For the text-containing cell, return its midpoint in (x, y) coordinate format. 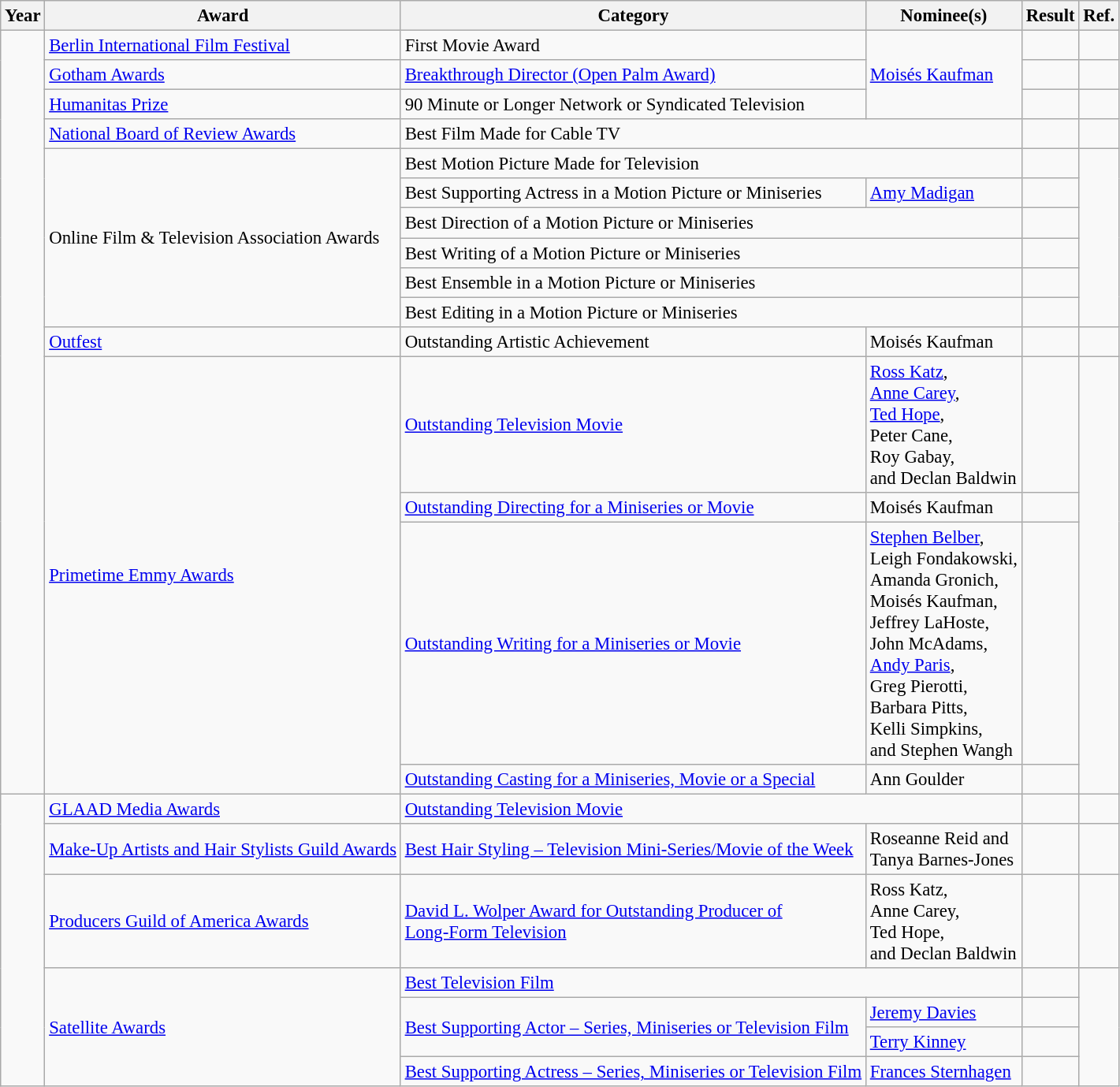
Best Direction of a Motion Picture or Miniseries (711, 223)
Best Writing of a Motion Picture or Miniseries (711, 253)
Ross Katz, Anne Carey, Ted Hope, and Declan Baldwin (943, 922)
Ross Katz, Anne Carey, Ted Hope, Peter Cane, Roy Gabay, and Declan Baldwin (943, 424)
Jeremy Davies (943, 1013)
Primetime Emmy Awards (222, 575)
Result (1050, 16)
Roseanne Reid and Tanya Barnes-Jones (943, 850)
Outfest (222, 341)
Best Supporting Actress in a Motion Picture or Miniseries (633, 193)
First Movie Award (633, 46)
90 Minute or Longer Network or Syndicated Television (633, 105)
Breakthrough Director (Open Palm Award) (633, 75)
Satellite Awards (222, 1027)
Best Motion Picture Made for Television (711, 164)
Terry Kinney (943, 1042)
Gotham Awards (222, 75)
Online Film & Television Association Awards (222, 238)
David L. Wolper Award for Outstanding Producer of Long-Form Television (633, 922)
Ann Goulder (943, 780)
Outstanding Artistic Achievement (633, 341)
Outstanding Casting for a Miniseries, Movie or a Special (633, 780)
Best Editing in a Motion Picture or Miniseries (711, 312)
Make-Up Artists and Hair Stylists Guild Awards (222, 850)
Outstanding Writing for a Miniseries or Movie (633, 643)
National Board of Review Awards (222, 134)
Humanitas Prize (222, 105)
Category (633, 16)
Best Supporting Actor – Series, Miniseries or Television Film (633, 1028)
Berlin International Film Festival (222, 46)
Best Supporting Actress – Series, Miniseries or Television Film (633, 1072)
Outstanding Directing for a Miniseries or Movie (633, 508)
Award (222, 16)
Best Hair Styling – Television Mini-Series/Movie of the Week (633, 850)
Ref. (1099, 16)
Best Film Made for Cable TV (711, 134)
Best Television Film (711, 983)
Nominee(s) (943, 16)
Amy Madigan (943, 193)
Producers Guild of America Awards (222, 922)
Year (23, 16)
Frances Sternhagen (943, 1072)
GLAAD Media Awards (222, 809)
Best Ensemble in a Motion Picture or Miniseries (711, 282)
